Provide the (x, y) coordinate of the cell's center where the given text is located.  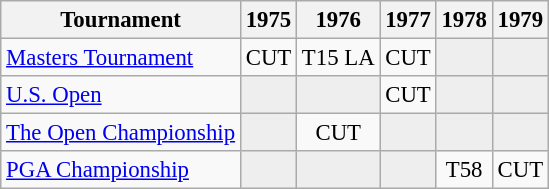
Tournament (121, 20)
T58 (464, 170)
T15 LA (338, 58)
The Open Championship (121, 133)
1977 (408, 20)
U.S. Open (121, 95)
PGA Championship (121, 170)
Masters Tournament (121, 58)
1975 (268, 20)
1976 (338, 20)
1978 (464, 20)
1979 (520, 20)
